Capture the cell that displays the provided text and extract its (x, y) central coordinate. 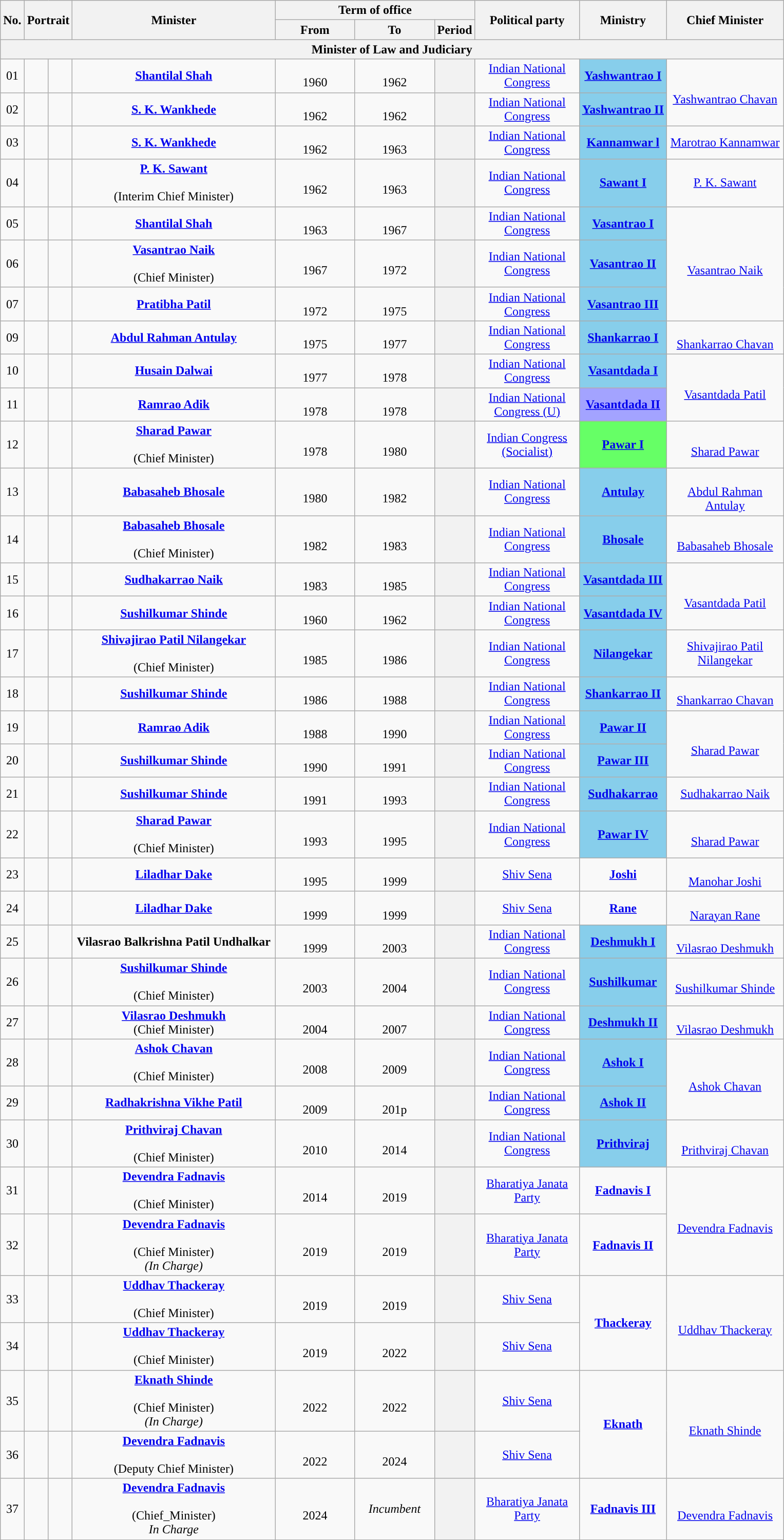
Yashwantrao Chavan (725, 92)
Minister of Law and Judiciary (392, 49)
Yashwantrao II (623, 109)
No. (12, 20)
Pawar II (623, 727)
Vasantdada III (623, 579)
Prithviraj (623, 1143)
Political party (527, 20)
Minister (174, 20)
27 (12, 1022)
Nilangekar (623, 653)
28 (12, 1063)
Husain Dalwai (174, 371)
23 (12, 874)
Ashok I (623, 1063)
33 (12, 1299)
Bhosale (623, 539)
06 (12, 264)
Incumbent (394, 1509)
Deshmukh I (623, 941)
14 (12, 539)
Pawar III (623, 760)
15 (12, 579)
Shivajirao Patil Nilangekar (Chief Minister) (174, 653)
10 (12, 371)
Vasantrao I (623, 223)
2010 (315, 1143)
Vasantrao Naik (Chief Minister) (174, 264)
17 (12, 653)
25 (12, 941)
Uddhav Thackeray (725, 1323)
From (315, 30)
Antulay (623, 492)
01 (12, 76)
18 (12, 693)
Portrait (48, 20)
Devendra Fadnavis (Chief Minister) (In Charge) (174, 1245)
Prithviraj Chavan (725, 1143)
Kannamwar l (623, 143)
Vasantdada II (623, 404)
Vasantrao II (623, 264)
2007 (394, 1022)
Marotrao Kannamwar (725, 143)
Radhakrishna Vikhe Patil (174, 1103)
12 (12, 445)
36 (12, 1455)
Pratibha Patil (174, 304)
Eknath Shinde (725, 1424)
37 (12, 1509)
P. K. Sawant (725, 183)
Ashok Chavan (Chief Minister) (174, 1063)
2008 (315, 1063)
Ashok II (623, 1103)
22 (12, 834)
05 (12, 223)
Ashok Chavan (725, 1080)
201p (394, 1103)
07 (12, 304)
Pawar I (623, 445)
Shankarrao I (623, 337)
Ministry (623, 20)
16 (12, 613)
Devendra Fadnavis (Deputy Chief Minister) (174, 1455)
Fadnavis II (623, 1245)
Rane (623, 908)
Sudhakarrao (623, 794)
Chief Minister (725, 20)
Indian Congress (Socialist) (527, 445)
26 (12, 982)
Vilasrao Deshmukh (Chief Minister) (174, 1022)
Sawant I (623, 183)
Babasaheb Bhosale (Chief Minister) (174, 539)
11 (12, 404)
13 (12, 492)
32 (12, 1245)
Sushilkumar Shinde (Chief Minister) (174, 982)
Term of office (375, 10)
35 (12, 1400)
Vilasrao Balkrishna Patil Undhalkar (174, 941)
34 (12, 1346)
04 (12, 183)
Joshi (623, 874)
24 (12, 908)
Shivajirao Patil Nilangekar (725, 653)
Sushilkumar (623, 982)
31 (12, 1191)
Thackeray (623, 1323)
21 (12, 794)
Manohar Joshi (725, 874)
Indian National Congress (U) (527, 404)
Eknath Shinde (Chief Minister) (In Charge) (174, 1400)
Narayan Rane (725, 908)
Fadnavis I (623, 1191)
02 (12, 109)
Shankarrao II (623, 693)
Fadnavis III (623, 1509)
09 (12, 337)
Devendra Fadnavis (Chief_Minister) In Charge (174, 1509)
Pawar IV (623, 834)
P. K. Sawant (Interim Chief Minister) (174, 183)
Period (455, 30)
29 (12, 1103)
Eknath (623, 1424)
03 (12, 143)
Prithviraj Chavan (Chief Minister) (174, 1143)
Devendra Fadnavis (Chief Minister) (174, 1191)
Deshmukh II (623, 1022)
To (394, 30)
19 (12, 727)
Yashwantrao I (623, 76)
Vasantrao Naik (725, 264)
20 (12, 760)
Vasantdada I (623, 371)
Vasantdada IV (623, 613)
Vasantrao III (623, 304)
30 (12, 1143)
